For the text-containing cell, return its midpoint in [X, Y] coordinate format. 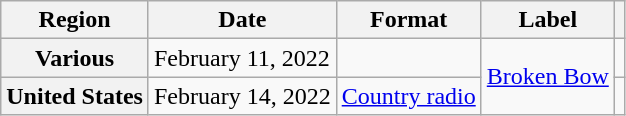
Label [548, 20]
February 14, 2022 [242, 96]
Broken Bow [548, 77]
Region [75, 20]
United States [75, 96]
Various [75, 58]
Date [242, 20]
Format [408, 20]
February 11, 2022 [242, 58]
Country radio [408, 96]
